Return (X, Y) of the center of cell containing provided text 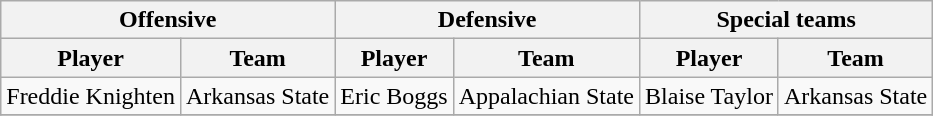
Defensive (488, 20)
Special teams (786, 20)
Freddie Knighten (91, 96)
Blaise Taylor (710, 96)
Eric Boggs (394, 96)
Offensive (168, 20)
Appalachian State (546, 96)
